Return [x, y] of the center of cell containing provided text 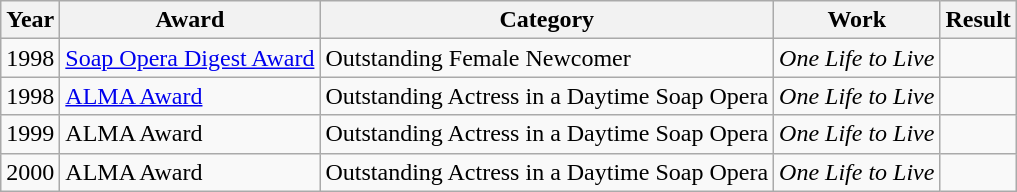
Award [190, 20]
Soap Opera Digest Award [190, 58]
Category [547, 20]
1999 [30, 134]
Year [30, 20]
Result [978, 20]
2000 [30, 172]
Work [857, 20]
Outstanding Female Newcomer [547, 58]
